Detect which cell encompasses the target text, then output its [x, y] center coordinate. 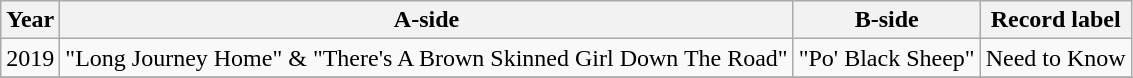
A-side [426, 20]
Record label [1056, 20]
2019 [30, 58]
B-side [886, 20]
"Po' Black Sheep" [886, 58]
Need to Know [1056, 58]
"Long Journey Home" & "There's A Brown Skinned Girl Down The Road" [426, 58]
Year [30, 20]
